Capture the cell that displays the provided text and extract its (X, Y) central coordinate. 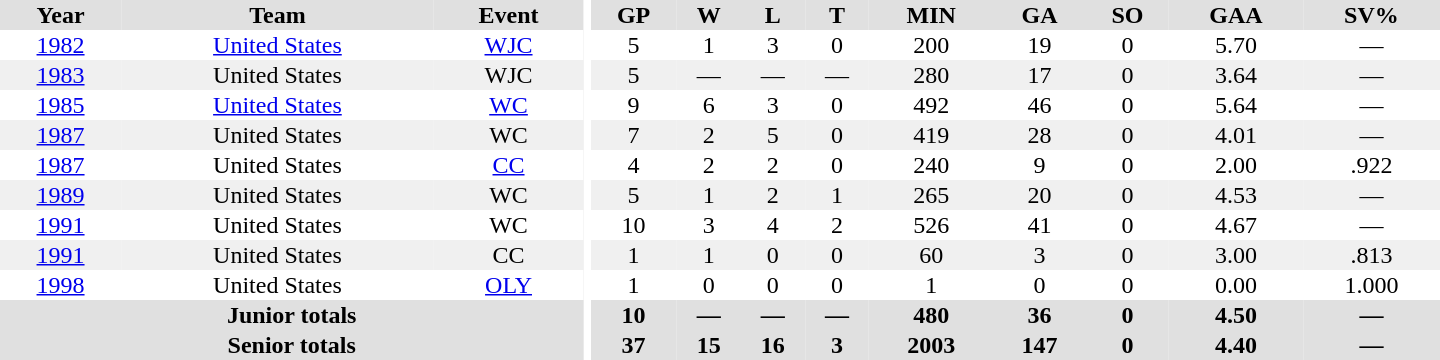
6 (709, 105)
492 (931, 105)
240 (931, 165)
4.50 (1236, 315)
4.40 (1236, 345)
2003 (931, 345)
Team (278, 15)
200 (931, 45)
L (773, 15)
Year (60, 15)
46 (1040, 105)
SV% (1372, 15)
480 (931, 315)
19 (1040, 45)
3.64 (1236, 75)
5.70 (1236, 45)
526 (931, 225)
2.00 (1236, 165)
1983 (60, 75)
SO (1128, 15)
3.00 (1236, 255)
7 (633, 135)
1.000 (1372, 285)
265 (931, 195)
T (837, 15)
GAA (1236, 15)
37 (633, 345)
Senior totals (292, 345)
MIN (931, 15)
28 (1040, 135)
60 (931, 255)
Junior totals (292, 315)
20 (1040, 195)
16 (773, 345)
.813 (1372, 255)
1989 (60, 195)
4.01 (1236, 135)
36 (1040, 315)
.922 (1372, 165)
OLY (509, 285)
0.00 (1236, 285)
Event (509, 15)
419 (931, 135)
17 (1040, 75)
15 (709, 345)
1982 (60, 45)
4.67 (1236, 225)
GP (633, 15)
GA (1040, 15)
5.64 (1236, 105)
280 (931, 75)
4.53 (1236, 195)
W (709, 15)
1998 (60, 285)
41 (1040, 225)
1985 (60, 105)
147 (1040, 345)
